From the cell containing the given text, extract its center point as [x, y] coordinate. 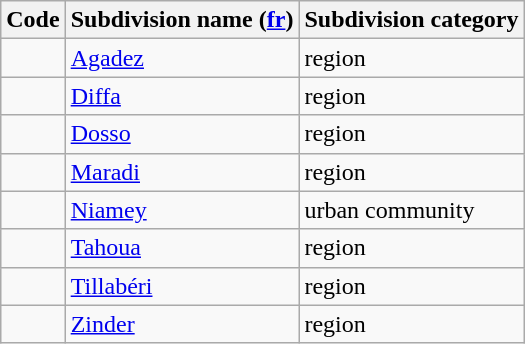
Agadez [182, 58]
urban community [412, 210]
Code [33, 20]
Diffa [182, 96]
Subdivision category [412, 20]
Dosso [182, 134]
Maradi [182, 172]
Tillabéri [182, 286]
Niamey [182, 210]
Tahoua [182, 248]
Subdivision name (fr) [182, 20]
Zinder [182, 324]
